Extract the [x, y] coordinate from the center of the cell holding the provided text.  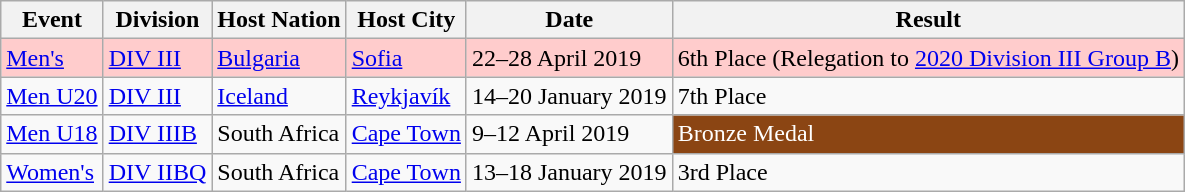
3rd Place [928, 172]
Bronze Medal [928, 134]
DIV IIBQ [158, 172]
6th Place (Relegation to 2020 Division III Group B) [928, 58]
DIV IIIB [158, 134]
Reykjavík [406, 96]
Event [52, 20]
Sofia [406, 58]
9–12 April 2019 [569, 134]
Bulgaria [279, 58]
Host Nation [279, 20]
Men U20 [52, 96]
22–28 April 2019 [569, 58]
Men's [52, 58]
Division [158, 20]
Result [928, 20]
Women's [52, 172]
13–18 January 2019 [569, 172]
Date [569, 20]
Iceland [279, 96]
7th Place [928, 96]
Men U18 [52, 134]
14–20 January 2019 [569, 96]
Host City [406, 20]
